For the text-containing cell, return its midpoint in (x, y) coordinate format. 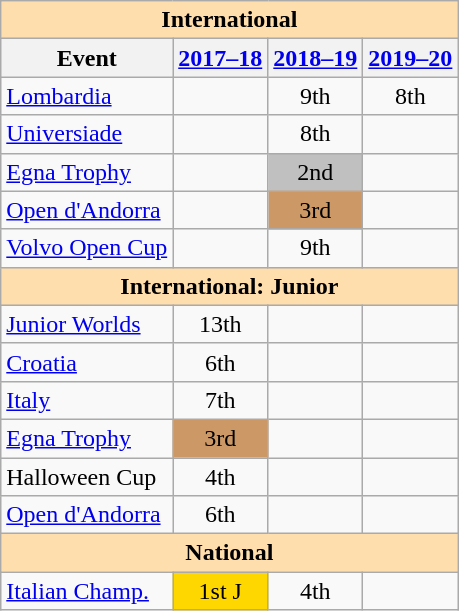
2019–20 (410, 58)
Event (87, 58)
Croatia (87, 362)
1st J (220, 591)
2017–18 (220, 58)
Universiade (87, 134)
Halloween Cup (87, 477)
International (230, 20)
2nd (316, 172)
Junior Worlds (87, 324)
Italy (87, 400)
International: Junior (230, 286)
Volvo Open Cup (87, 248)
7th (220, 400)
2018–19 (316, 58)
National (230, 553)
Italian Champ. (87, 591)
13th (220, 324)
Lombardia (87, 96)
